Identify which cell holds the provided text, then report its (x, y) central coordinate. 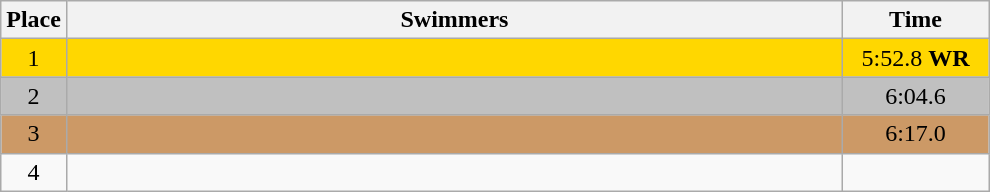
Time (916, 20)
6:17.0 (916, 134)
1 (34, 58)
Place (34, 20)
5:52.8 WR (916, 58)
2 (34, 96)
Swimmers (454, 20)
4 (34, 172)
6:04.6 (916, 96)
3 (34, 134)
